Extract the (X, Y) coordinate from the center of the cell holding the provided text.  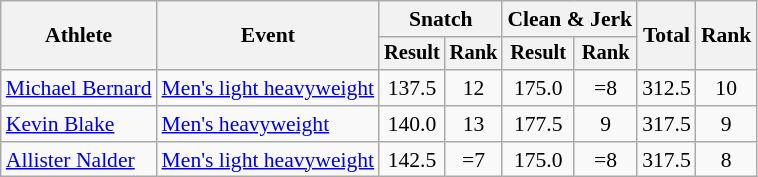
12 (474, 88)
Event (268, 36)
177.5 (538, 124)
13 (474, 124)
Men's light heavyweight (268, 88)
=8 (606, 88)
140.0 (412, 124)
Total (666, 36)
10 (726, 88)
Clean & Jerk (570, 19)
Men's heavyweight (268, 124)
Kevin Blake (79, 124)
Athlete (79, 36)
317.5 (666, 124)
Snatch (440, 19)
Michael Bernard (79, 88)
175.0 (538, 88)
312.5 (666, 88)
137.5 (412, 88)
